Find where the given text appears and provide that cell's center as (X, Y) coordinate. 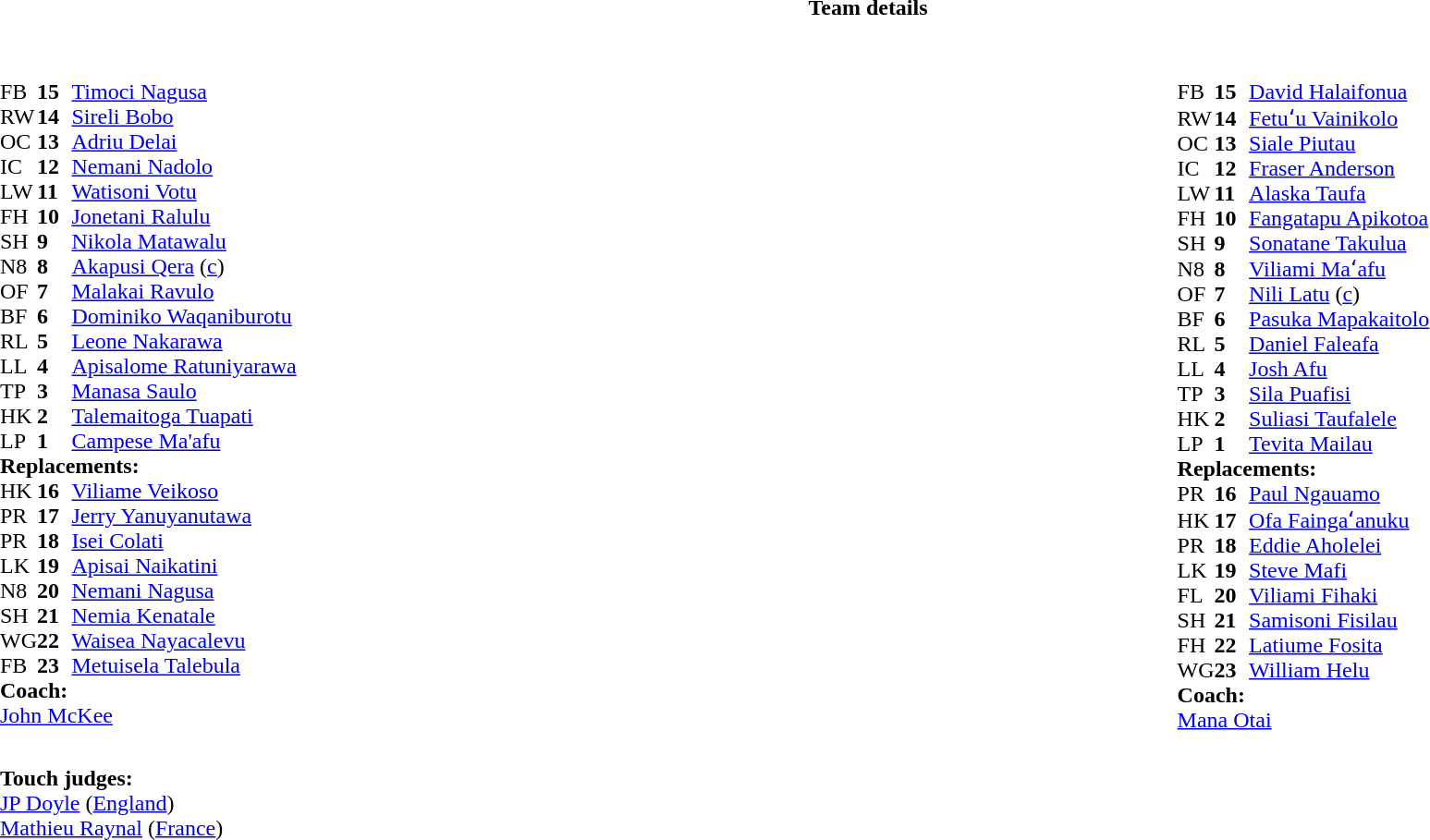
Malakai Ravulo (183, 292)
Metuisela Talebula (183, 665)
Pasuka Mapakaitolo (1338, 320)
Jonetani Ralulu (183, 216)
Jerry Yanuyanutawa (183, 516)
Latiume Fosita (1338, 645)
Isei Colati (183, 542)
FL (1196, 595)
Akapusi Qera (c) (183, 266)
William Helu (1338, 671)
Viliame Veikoso (183, 492)
Talemaitoga Tuapati (183, 416)
Sonatane Takulua (1338, 244)
Leone Nakarawa (183, 342)
Viliami Fihaki (1338, 595)
Steve Mafi (1338, 571)
Adriu Delai (183, 142)
Viliami Maʻafu (1338, 268)
Nemani Nadolo (183, 166)
Josh Afu (1338, 370)
Nikola Matawalu (183, 242)
Dominiko Waqaniburotu (183, 316)
Campese Ma'afu (183, 442)
Sireli Bobo (183, 116)
Apisai Naikatini (183, 566)
Tevita Mailau (1338, 444)
Apisalome Ratuniyarawa (183, 366)
Daniel Faleafa (1338, 344)
Waisea Nayacalevu (183, 641)
Watisoni Votu (183, 192)
Alaska Taufa (1338, 194)
Siale Piutau (1338, 144)
Mana Otai (1303, 721)
Sila Puafisi (1338, 394)
Nemani Nagusa (183, 591)
Ofa Faingaʻanuku (1338, 519)
Nili Latu (c) (1338, 294)
Fraser Anderson (1338, 168)
Paul Ngauamo (1338, 493)
Manasa Saulo (183, 392)
Suliasi Taufalele (1338, 420)
Fetuʻu Vainikolo (1338, 117)
Timoci Nagusa (183, 92)
David Halaifonua (1338, 92)
John McKee (148, 715)
Samisoni Fisilau (1338, 621)
Eddie Aholelei (1338, 545)
Nemia Kenatale (183, 615)
Fangatapu Apikotoa (1338, 218)
